Provide the (x, y) coordinate of the cell's center where the given text is located.  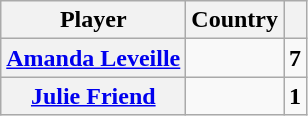
Amanda Leveille (94, 58)
Country (235, 20)
Player (94, 20)
Julie Friend (94, 96)
7 (296, 58)
1 (296, 96)
